Detect which cell encompasses the target text, then output its [X, Y] center coordinate. 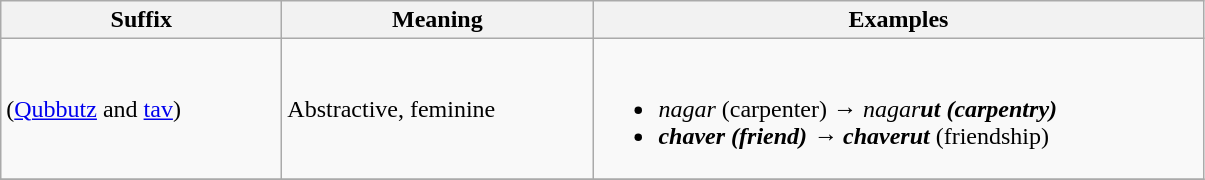
nagar (carpenter) → nagarut (carpentry) chaver (friend) → chaverut (friendship) [898, 109]
Meaning [438, 20]
(Qubbutz and tav) [142, 109]
Suffix [142, 20]
Abstractive, feminine [438, 109]
Examples [898, 20]
